Scan for the cell matching the given text and deliver its (X, Y) coordinate at center. 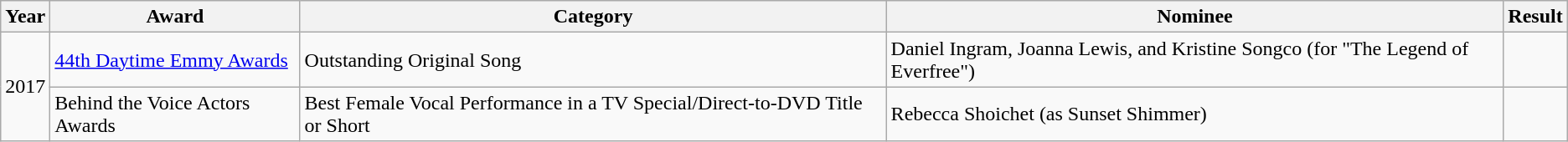
Result (1535, 17)
44th Daytime Emmy Awards (175, 60)
Behind the Voice Actors Awards (175, 114)
Year (25, 17)
Rebecca Shoichet (as Sunset Shimmer) (1194, 114)
2017 (25, 87)
Outstanding Original Song (593, 60)
Award (175, 17)
Category (593, 17)
Nominee (1194, 17)
Daniel Ingram, Joanna Lewis, and Kristine Songco (for "The Legend of Everfree") (1194, 60)
Best Female Vocal Performance in a TV Special/Direct-to-DVD Title or Short (593, 114)
